Extract the (X, Y) coordinate from the center of the cell holding the provided text.  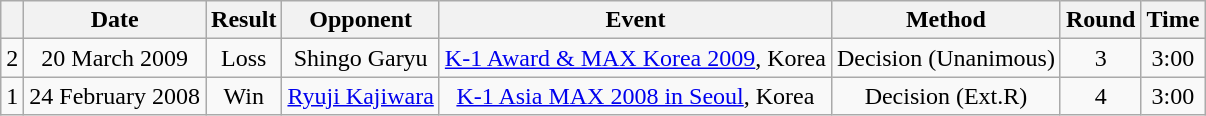
20 March 2009 (115, 58)
Date (115, 20)
Time (1173, 20)
Loss (244, 58)
Event (635, 20)
Method (946, 20)
Decision (Ext.R) (946, 96)
Result (244, 20)
1 (12, 96)
24 February 2008 (115, 96)
Opponent (360, 20)
3 (1100, 58)
Shingo Garyu (360, 58)
Win (244, 96)
2 (12, 58)
4 (1100, 96)
Round (1100, 20)
K-1 Award & MAX Korea 2009, Korea (635, 58)
Ryuji Kajiwara (360, 96)
Decision (Unanimous) (946, 58)
K-1 Asia MAX 2008 in Seoul, Korea (635, 96)
